Determine the (x, y) coordinate at the center of the cell enclosing the given text.  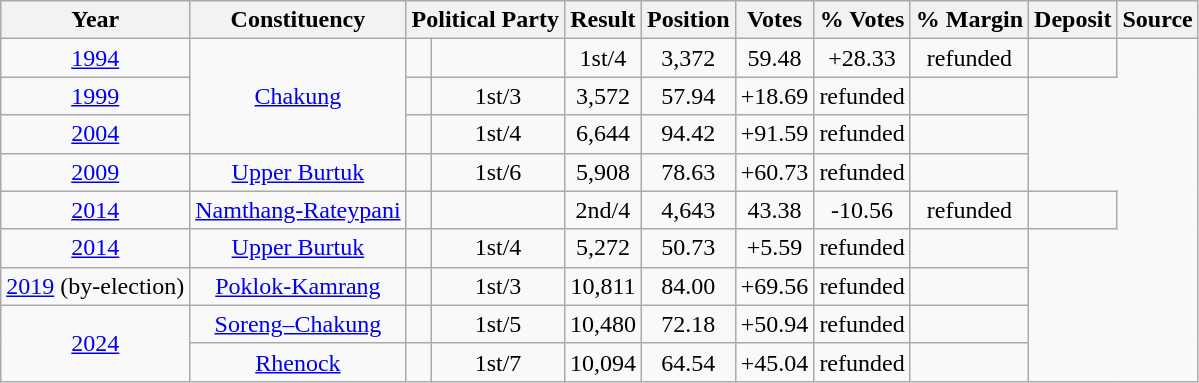
Deposit (1073, 20)
+18.69 (774, 96)
2019 (by-election) (96, 286)
10,811 (602, 286)
2009 (96, 172)
Rhenock (298, 362)
2nd/4 (602, 210)
1st/7 (498, 362)
% Margin (969, 20)
Source (1158, 20)
Year (96, 20)
% Votes (862, 20)
59.48 (774, 58)
5,908 (602, 172)
Poklok-Kamrang (298, 286)
94.42 (688, 134)
50.73 (688, 248)
Namthang-Rateypani (298, 210)
4,643 (688, 210)
1st/5 (498, 324)
72.18 (688, 324)
+91.59 (774, 134)
Position (688, 20)
+5.59 (774, 248)
-10.56 (862, 210)
3,372 (688, 58)
2004 (96, 134)
10,094 (602, 362)
1st/6 (498, 172)
6,644 (602, 134)
1994 (96, 58)
78.63 (688, 172)
57.94 (688, 96)
+60.73 (774, 172)
Votes (774, 20)
+69.56 (774, 286)
43.38 (774, 210)
Chakung (298, 96)
+45.04 (774, 362)
Political Party (485, 20)
84.00 (688, 286)
Constituency (298, 20)
1999 (96, 96)
+28.33 (862, 58)
Result (602, 20)
10,480 (602, 324)
3,572 (602, 96)
+50.94 (774, 324)
64.54 (688, 362)
Soreng–Chakung (298, 324)
2024 (96, 343)
5,272 (602, 248)
